From the cell containing the given text, extract its center point as (X, Y) coordinate. 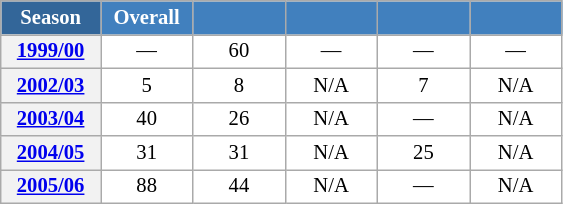
2005/06 (51, 186)
2003/04 (51, 119)
7 (423, 85)
2004/05 (51, 153)
44 (239, 186)
1999/00 (51, 51)
Season (51, 17)
26 (239, 119)
60 (239, 51)
40 (146, 119)
88 (146, 186)
8 (239, 85)
2002/03 (51, 85)
5 (146, 85)
Overall (146, 17)
25 (423, 153)
